Return the (x, y) coordinate for the center point of the cell that contains the specified text.  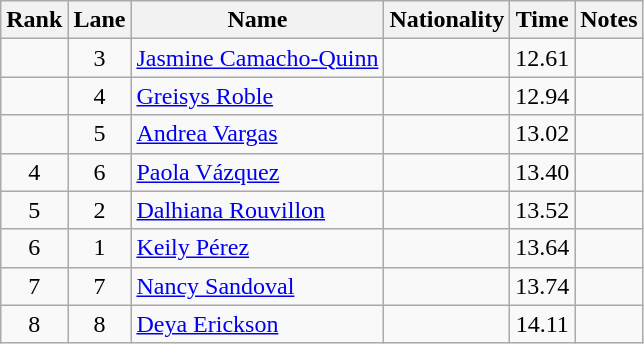
Keily Pérez (258, 248)
Greisys Roble (258, 96)
Jasmine Camacho-Quinn (258, 58)
12.94 (542, 96)
Name (258, 20)
Lane (100, 20)
Time (542, 20)
14.11 (542, 324)
12.61 (542, 58)
1 (100, 248)
13.02 (542, 134)
Dalhiana Rouvillon (258, 210)
Paola Vázquez (258, 172)
Deya Erickson (258, 324)
3 (100, 58)
Andrea Vargas (258, 134)
13.74 (542, 286)
13.52 (542, 210)
Nancy Sandoval (258, 286)
Notes (609, 20)
Nationality (447, 20)
13.64 (542, 248)
Rank (34, 20)
2 (100, 210)
13.40 (542, 172)
